Locate the cell with the specified text and output its [x, y] center coordinate. 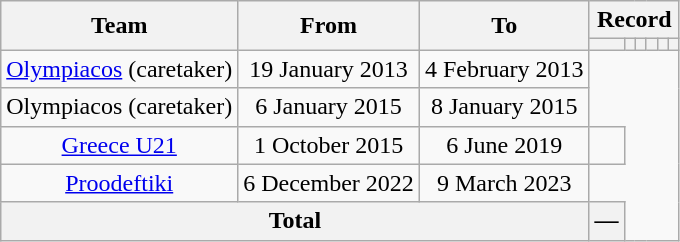
6 December 2022 [329, 183]
Team [120, 26]
Record [634, 20]
Greece U21 [120, 145]
4 February 2013 [504, 69]
8 January 2015 [504, 107]
9 March 2023 [504, 183]
Proodeftiki [120, 183]
6 June 2019 [504, 145]
Total [295, 221]
To [504, 26]
From [329, 26]
— [606, 221]
6 January 2015 [329, 107]
1 October 2015 [329, 145]
19 January 2013 [329, 69]
